For the text-containing cell, return its midpoint in [X, Y] coordinate format. 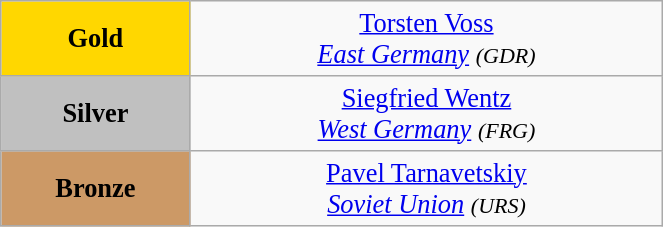
Bronze [96, 188]
Gold [96, 38]
Pavel TarnavetskiySoviet Union (URS) [426, 188]
Silver [96, 112]
Torsten VossEast Germany (GDR) [426, 38]
Siegfried WentzWest Germany (FRG) [426, 112]
